Extract the (X, Y) coordinate from the center of the cell holding the provided text.  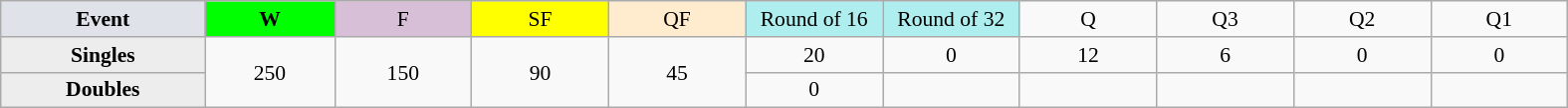
250 (270, 72)
Q3 (1226, 19)
Round of 16 (814, 19)
SF (541, 19)
Event (104, 19)
150 (403, 72)
Round of 32 (951, 19)
45 (677, 72)
Q (1088, 19)
Singles (104, 55)
Q1 (1499, 19)
20 (814, 55)
Doubles (104, 90)
12 (1088, 55)
F (403, 19)
Q2 (1362, 19)
90 (541, 72)
QF (677, 19)
6 (1226, 55)
W (270, 19)
